Identify which cell holds the provided text, then report its (x, y) central coordinate. 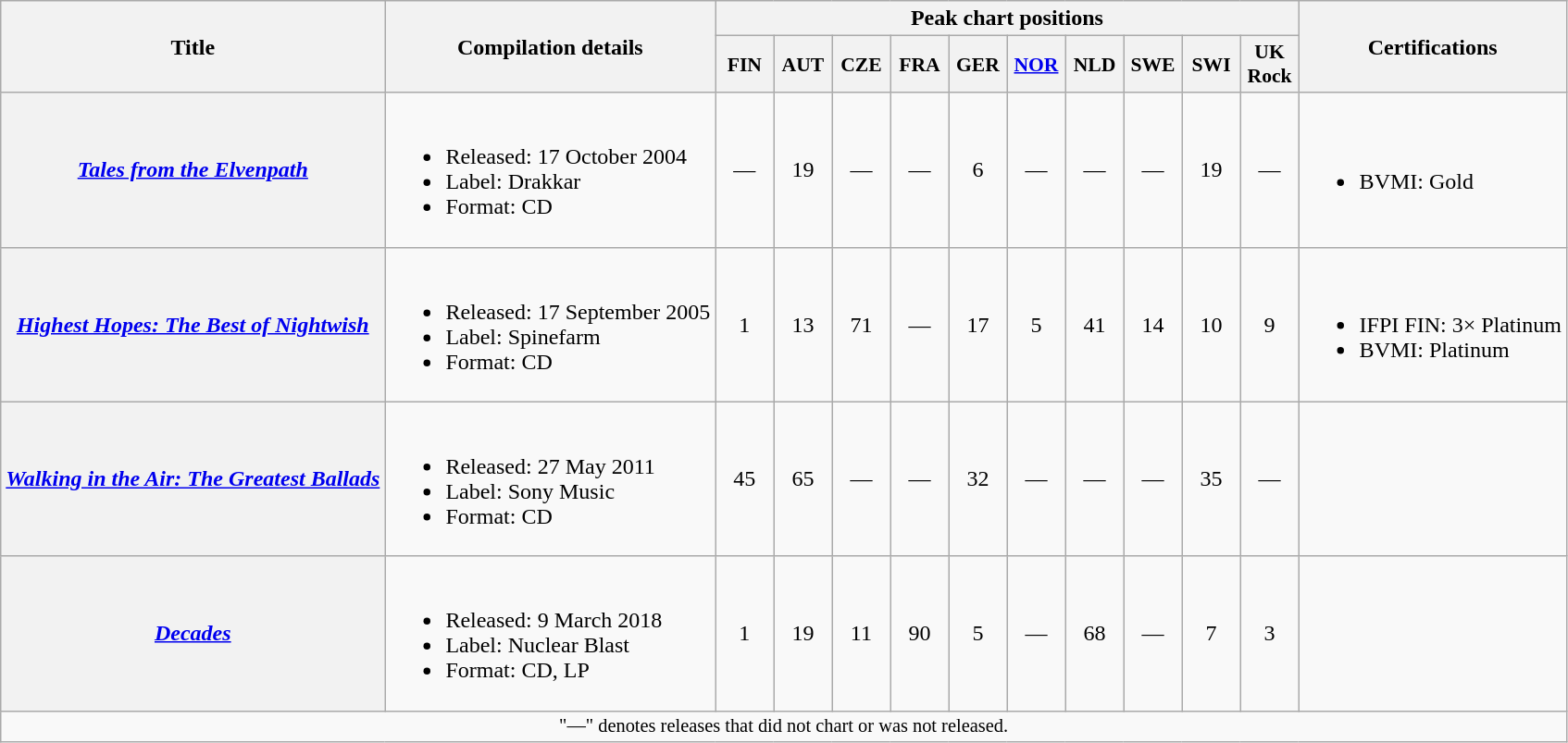
AUT (803, 65)
Tales from the Elvenpath (193, 170)
68 (1094, 633)
45 (744, 479)
GER (977, 65)
"—" denotes releases that did not chart or was not released. (784, 726)
Released: 17 October 2004Label: DrakkarFormat: CD (550, 170)
Compilation details (550, 46)
Released: 27 May 2011Label: Sony MusicFormat: CD (550, 479)
41 (1094, 324)
11 (861, 633)
Certifications (1433, 46)
SWE (1153, 65)
14 (1153, 324)
3 (1270, 633)
17 (977, 324)
IFPI FIN: 3× PlatinumBVMI: Platinum (1433, 324)
Decades (193, 633)
FRA (920, 65)
Walking in the Air: The Greatest Ballads (193, 479)
35 (1211, 479)
Title (193, 46)
NOR (1037, 65)
Released: 17 September 2005Label: SpinefarmFormat: CD (550, 324)
FIN (744, 65)
65 (803, 479)
Released: 9 March 2018Label: Nuclear BlastFormat: CD, LP (550, 633)
BVMI: Gold (1433, 170)
7 (1211, 633)
6 (977, 170)
10 (1211, 324)
13 (803, 324)
SWI (1211, 65)
UKRock (1270, 65)
71 (861, 324)
Peak chart positions (1007, 19)
NLD (1094, 65)
Highest Hopes: The Best of Nightwish (193, 324)
CZE (861, 65)
32 (977, 479)
9 (1270, 324)
90 (920, 633)
